Locate the cell with the specified text and output its (x, y) center coordinate. 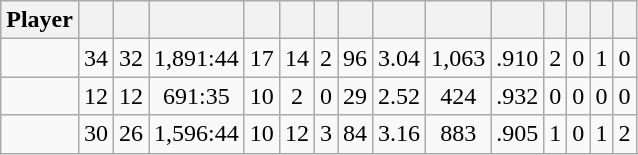
2.52 (400, 96)
17 (262, 58)
883 (458, 134)
Player (40, 20)
3 (326, 134)
34 (96, 58)
84 (356, 134)
29 (356, 96)
26 (132, 134)
.932 (518, 96)
691:35 (197, 96)
424 (458, 96)
30 (96, 134)
1,063 (458, 58)
1,596:44 (197, 134)
3.04 (400, 58)
96 (356, 58)
1,891:44 (197, 58)
14 (296, 58)
.905 (518, 134)
.910 (518, 58)
32 (132, 58)
3.16 (400, 134)
